Scan for the cell matching the given text and deliver its (x, y) coordinate at center. 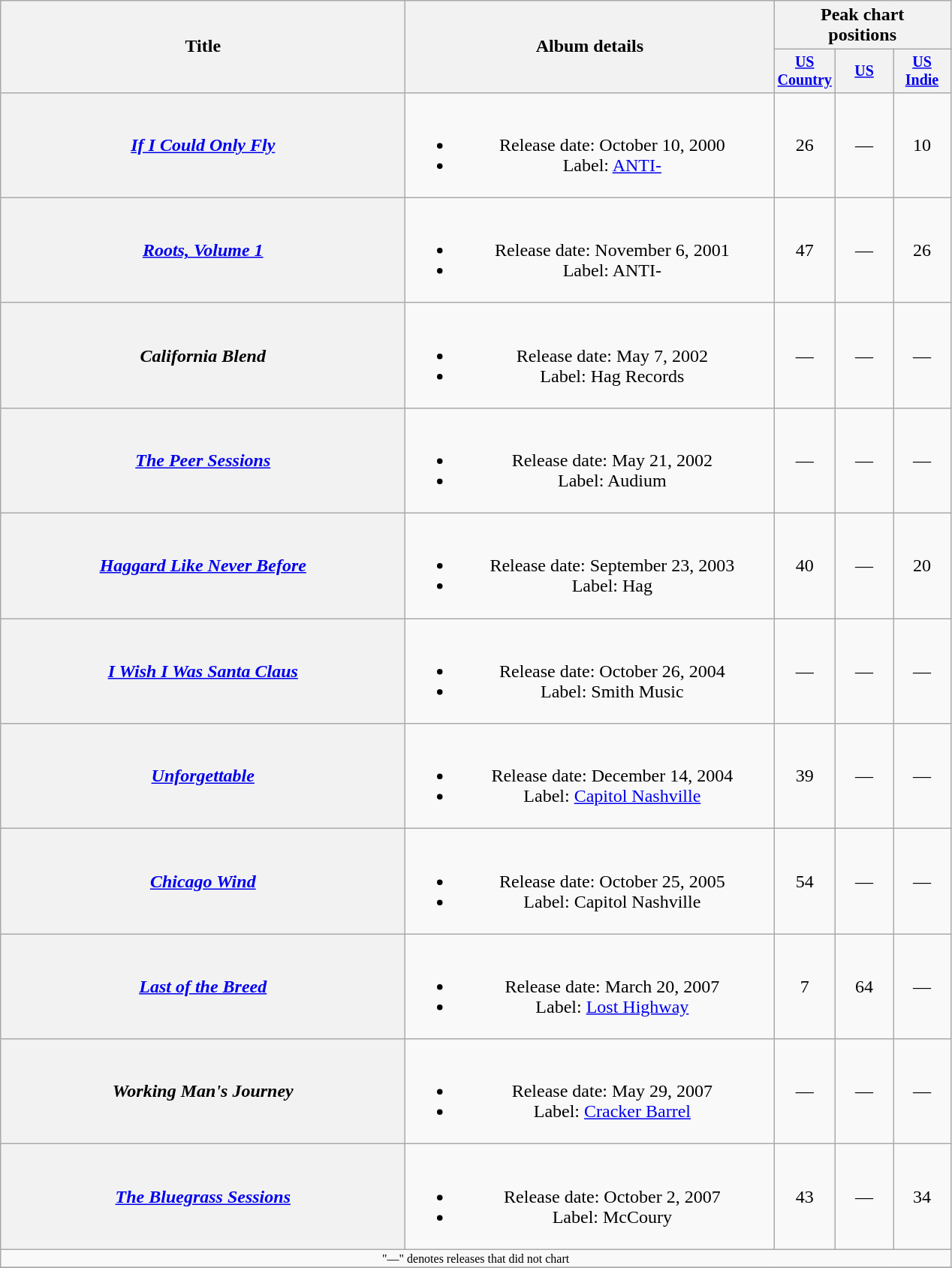
US Country (805, 71)
Release date: October 25, 2005Label: Capitol Nashville (590, 881)
Release date: March 20, 2007Label: Lost Highway (590, 986)
Working Man's Journey (203, 1092)
Chicago Wind (203, 881)
Last of the Breed (203, 986)
Album details (590, 47)
Unforgettable (203, 776)
Release date: October 2, 2007Label: McCoury (590, 1197)
The Bluegrass Sessions (203, 1197)
Release date: October 10, 2000Label: ANTI- (590, 145)
47 (805, 250)
20 (922, 566)
US (865, 71)
The Peer Sessions (203, 460)
US Indie (922, 71)
Roots, Volume 1 (203, 250)
"—" denotes releases that did not chart (476, 1258)
34 (922, 1197)
Haggard Like Never Before (203, 566)
Release date: November 6, 2001Label: ANTI- (590, 250)
40 (805, 566)
Release date: May 21, 2002Label: Audium (590, 460)
Release date: May 7, 2002Label: Hag Records (590, 355)
54 (805, 881)
I Wish I Was Santa Claus (203, 671)
If I Could Only Fly (203, 145)
10 (922, 145)
7 (805, 986)
39 (805, 776)
64 (865, 986)
Release date: September 23, 2003Label: Hag (590, 566)
Title (203, 47)
Release date: May 29, 2007Label: Cracker Barrel (590, 1092)
California Blend (203, 355)
Release date: October 26, 2004Label: Smith Music (590, 671)
Release date: December 14, 2004Label: Capitol Nashville (590, 776)
43 (805, 1197)
Peak chartpositions (863, 26)
